From the cell containing the given text, extract its center point as [X, Y] coordinate. 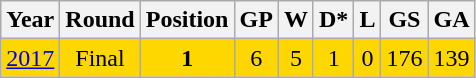
W [296, 20]
Year [30, 20]
GS [404, 20]
176 [404, 58]
D* [333, 20]
Position [187, 20]
139 [452, 58]
Round [100, 20]
0 [368, 58]
6 [256, 58]
L [368, 20]
GA [452, 20]
Final [100, 58]
GP [256, 20]
2017 [30, 58]
5 [296, 58]
